Locate the cell with the specified text and output its (X, Y) center coordinate. 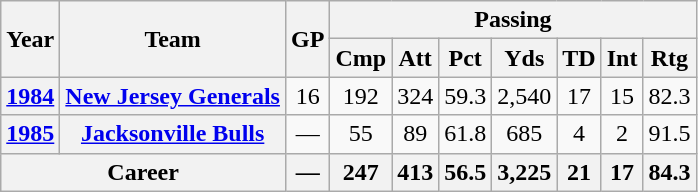
55 (361, 134)
Cmp (361, 58)
Yds (524, 58)
Team (173, 39)
56.5 (466, 172)
16 (307, 96)
59.3 (466, 96)
Att (416, 58)
84.3 (670, 172)
91.5 (670, 134)
15 (622, 96)
4 (579, 134)
Year (30, 39)
324 (416, 96)
61.8 (466, 134)
Int (622, 58)
89 (416, 134)
Jacksonville Bulls (173, 134)
192 (361, 96)
21 (579, 172)
Rtg (670, 58)
Career (144, 172)
413 (416, 172)
2,540 (524, 96)
1985 (30, 134)
TD (579, 58)
Passing (513, 20)
Pct (466, 58)
3,225 (524, 172)
2 (622, 134)
247 (361, 172)
New Jersey Generals (173, 96)
GP (307, 39)
82.3 (670, 96)
685 (524, 134)
1984 (30, 96)
